Find where the given text appears and provide that cell's center as (X, Y) coordinate. 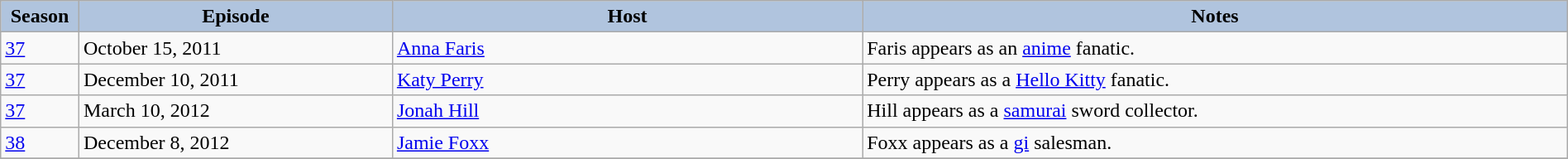
38 (40, 142)
Foxx appears as a gi salesman. (1216, 142)
Katy Perry (627, 79)
Anna Faris (627, 48)
Jamie Foxx (627, 142)
Faris appears as an anime fanatic. (1216, 48)
December 10, 2011 (235, 79)
Episode (235, 17)
Hill appears as a samurai sword collector. (1216, 111)
Host (627, 17)
Perry appears as a Hello Kitty fanatic. (1216, 79)
March 10, 2012 (235, 111)
Notes (1216, 17)
Season (40, 17)
Jonah Hill (627, 111)
October 15, 2011 (235, 48)
December 8, 2012 (235, 142)
